Detect which cell encompasses the target text, then output its [x, y] center coordinate. 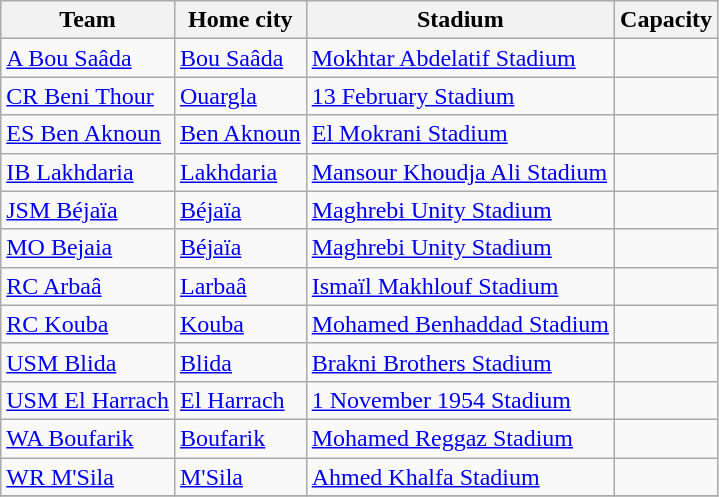
Mohamed Reggaz Stadium [460, 438]
El Mokrani Stadium [460, 134]
Mokhtar Abdelatif Stadium [460, 58]
Team [88, 20]
Ben Aknoun [240, 134]
M'Sila [240, 477]
13 February Stadium [460, 96]
A Bou Saâda [88, 58]
RC Arbaâ [88, 286]
1 November 1954 Stadium [460, 400]
Ismaïl Makhlouf Stadium [460, 286]
Stadium [460, 20]
Ahmed Khalfa Stadium [460, 477]
RC Kouba [88, 324]
Home city [240, 20]
USM El Harrach [88, 400]
ES Ben Aknoun [88, 134]
Lakhdaria [240, 172]
Larbaâ [240, 286]
JSM Béjaïa [88, 210]
Ouargla [240, 96]
Bou Saâda [240, 58]
WR M'Sila [88, 477]
IB Lakhdaria [88, 172]
Mansour Khoudja Ali Stadium [460, 172]
Blida [240, 362]
CR Beni Thour [88, 96]
WA Boufarik [88, 438]
Boufarik [240, 438]
Mohamed Benhaddad Stadium [460, 324]
El Harrach [240, 400]
MO Bejaia [88, 248]
Brakni Brothers Stadium [460, 362]
Capacity [666, 20]
USM Blida [88, 362]
Kouba [240, 324]
